Identify which cell holds the provided text, then report its [x, y] central coordinate. 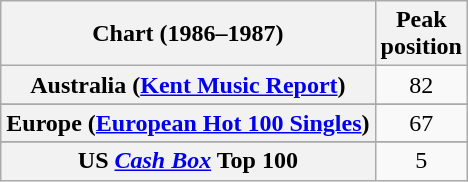
US Cash Box Top 100 [188, 161]
Europe (European Hot 100 Singles) [188, 123]
5 [421, 161]
Australia (Kent Music Report) [188, 85]
Chart (1986–1987) [188, 34]
Peakposition [421, 34]
67 [421, 123]
82 [421, 85]
